Pinpoint the cell where the given text exists, returning its (X, Y) midpoint coordinate. 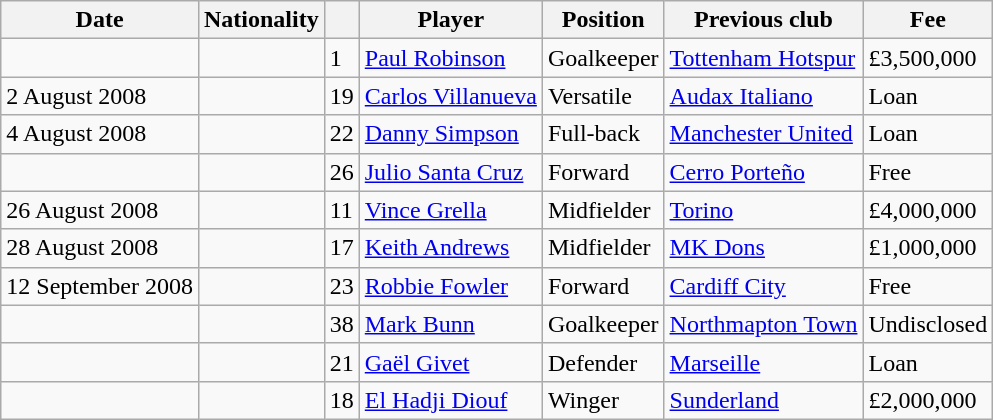
Position (603, 20)
Keith Andrews (450, 248)
Nationality (261, 20)
Danny Simpson (450, 134)
2 August 2008 (100, 96)
£3,500,000 (928, 58)
Paul Robinson (450, 58)
Cerro Porteño (764, 172)
4 August 2008 (100, 134)
El Hadji Diouf (450, 400)
Julio Santa Cruz (450, 172)
Undisclosed (928, 324)
Gaël Givet (450, 362)
£2,000,000 (928, 400)
18 (342, 400)
12 September 2008 (100, 286)
1 (342, 58)
£4,000,000 (928, 210)
Robbie Fowler (450, 286)
Mark Bunn (450, 324)
Marseille (764, 362)
Audax Italiano (764, 96)
Defender (603, 362)
Northmapton Town (764, 324)
38 (342, 324)
£1,000,000 (928, 248)
MK Dons (764, 248)
28 August 2008 (100, 248)
Torino (764, 210)
Player (450, 20)
26 (342, 172)
Tottenham Hotspur (764, 58)
Versatile (603, 96)
Winger (603, 400)
Sunderland (764, 400)
21 (342, 362)
23 (342, 286)
Carlos Villanueva (450, 96)
11 (342, 210)
17 (342, 248)
Fee (928, 20)
Date (100, 20)
Full-back (603, 134)
Vince Grella (450, 210)
19 (342, 96)
Previous club (764, 20)
26 August 2008 (100, 210)
Manchester United (764, 134)
22 (342, 134)
Cardiff City (764, 286)
